Detect which cell encompasses the target text, then output its [x, y] center coordinate. 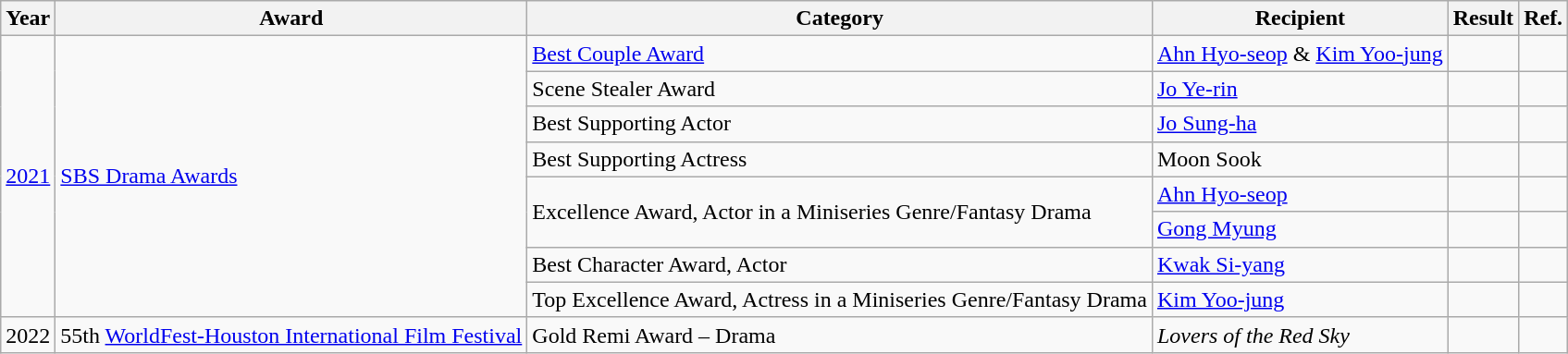
Recipient [1300, 18]
Moon Sook [1300, 159]
Best Couple Award [840, 54]
Best Supporting Actress [840, 159]
SBS Drama Awards [291, 177]
Ahn Hyo-seop [1300, 194]
Result [1483, 18]
Jo Ye-rin [1300, 89]
Ahn Hyo-seop & Kim Yoo-jung [1300, 54]
2022 [28, 335]
Best Character Award, Actor [840, 264]
2021 [28, 177]
Kwak Si-yang [1300, 264]
Kim Yoo-jung [1300, 299]
Lovers of the Red Sky [1300, 335]
Gong Myung [1300, 229]
Award [291, 18]
Excellence Award, Actor in a Miniseries Genre/Fantasy Drama [840, 212]
Jo Sung-ha [1300, 124]
Top Excellence Award, Actress in a Miniseries Genre/Fantasy Drama [840, 299]
Category [840, 18]
Year [28, 18]
55th WorldFest-Houston International Film Festival [291, 335]
Scene Stealer Award [840, 89]
Best Supporting Actor [840, 124]
Ref. [1543, 18]
Gold Remi Award – Drama [840, 335]
